Capture the cell that displays the provided text and extract its (x, y) central coordinate. 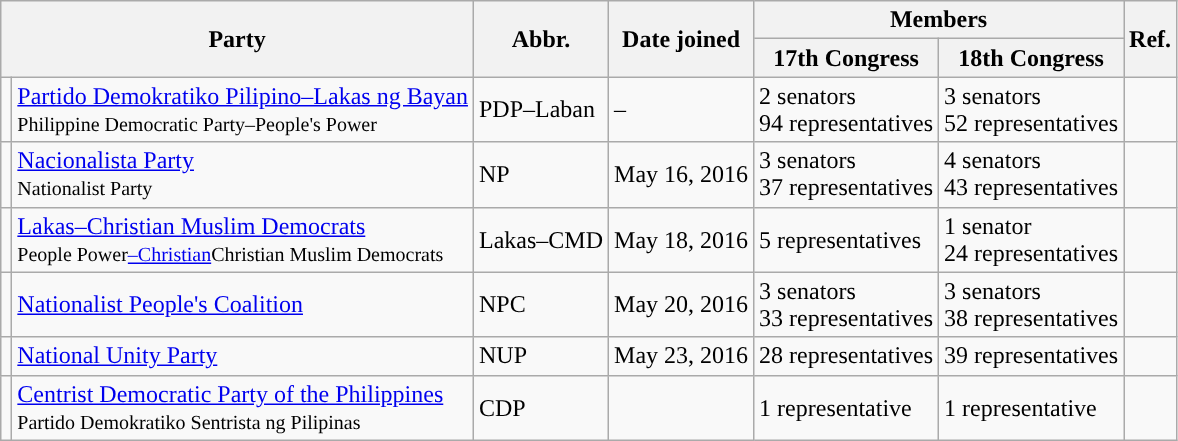
Party (238, 39)
39 representatives (1032, 356)
4 senators43 representatives (1032, 174)
NPC (540, 304)
Partido Demokratiko Pilipino–Lakas ng BayanPhilippine Democratic Party–People's Power (243, 110)
Lakas–CMD (540, 240)
Nacionalista PartyNationalist Party (243, 174)
Abbr. (540, 39)
Lakas–Christian Muslim DemocratsPeople Power–ChristianChristian Muslim Democrats (243, 240)
28 representatives (846, 356)
Date joined (682, 39)
3 senators33 representatives (846, 304)
NUP (540, 356)
17th Congress (846, 58)
PDP–Laban (540, 110)
NP (540, 174)
3 senators52 representatives (1032, 110)
18th Congress (1032, 58)
May 16, 2016 (682, 174)
1 senator24 representatives (1032, 240)
– (682, 110)
Centrist Democratic Party of the PhilippinesPartido Demokratiko Sentrista ng Pilipinas (243, 408)
2 senators94 representatives (846, 110)
Nationalist People's Coalition (243, 304)
May 20, 2016 (682, 304)
Ref. (1150, 39)
3 senators38 representatives (1032, 304)
May 18, 2016 (682, 240)
CDP (540, 408)
May 23, 2016 (682, 356)
5 representatives (846, 240)
Members (939, 20)
National Unity Party (243, 356)
3 senators37 representatives (846, 174)
